Provide the (x, y) coordinate of the cell's center where the given text is located.  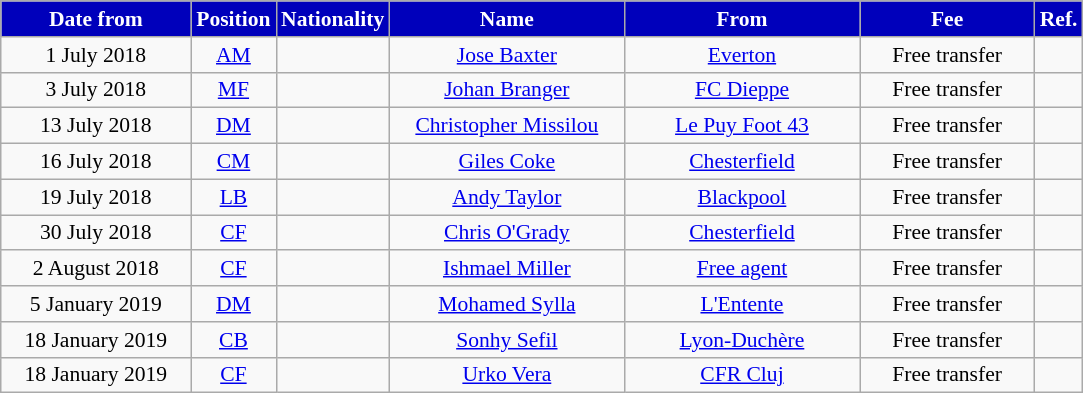
CB (234, 340)
Le Puy Foot 43 (742, 126)
Andy Taylor (506, 197)
Position (234, 19)
Lyon-Duchère (742, 340)
AM (234, 55)
Giles Coke (506, 162)
Everton (742, 55)
From (742, 19)
Sonhy Sefil (506, 340)
Ishmael Miller (506, 269)
13 July 2018 (96, 126)
MF (234, 90)
LB (234, 197)
Christopher Missilou (506, 126)
CFR Cluj (742, 375)
1 July 2018 (96, 55)
30 July 2018 (96, 233)
Nationality (332, 19)
Free agent (742, 269)
Name (506, 19)
Date from (96, 19)
Jose Baxter (506, 55)
Johan Branger (506, 90)
Fee (948, 19)
2 August 2018 (96, 269)
16 July 2018 (96, 162)
Ref. (1059, 19)
Blackpool (742, 197)
FC Dieppe (742, 90)
3 July 2018 (96, 90)
L'Entente (742, 304)
CM (234, 162)
5 January 2019 (96, 304)
19 July 2018 (96, 197)
Mohamed Sylla (506, 304)
Urko Vera (506, 375)
Chris O'Grady (506, 233)
